Extract the (X, Y) coordinate from the center of the cell holding the provided text.  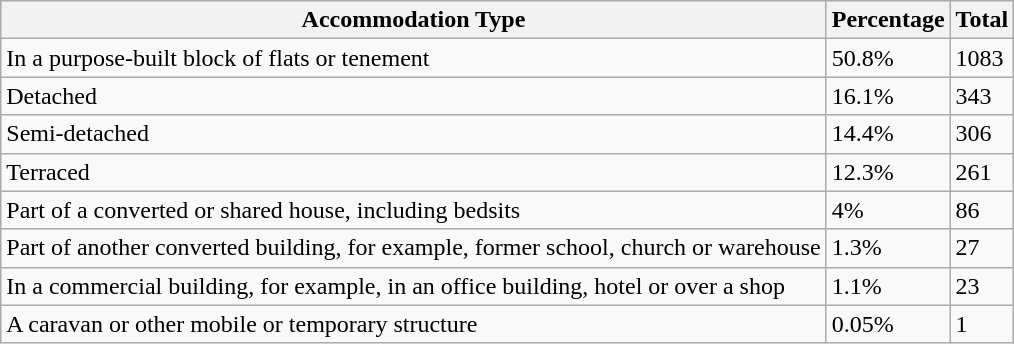
23 (982, 286)
In a commercial building, for example, in an office building, hotel or over a shop (414, 286)
14.4% (888, 134)
Part of a converted or shared house, including bedsits (414, 210)
Part of another converted building, for example, former school, church or warehouse (414, 248)
12.3% (888, 172)
4% (888, 210)
1.3% (888, 248)
1 (982, 324)
343 (982, 96)
0.05% (888, 324)
1.1% (888, 286)
1083 (982, 58)
Accommodation Type (414, 20)
16.1% (888, 96)
261 (982, 172)
Terraced (414, 172)
50.8% (888, 58)
306 (982, 134)
86 (982, 210)
A caravan or other mobile or temporary structure (414, 324)
27 (982, 248)
Total (982, 20)
Percentage (888, 20)
Semi-detached (414, 134)
Detached (414, 96)
In a purpose-built block of flats or tenement (414, 58)
